For the text-containing cell, return its midpoint in (X, Y) coordinate format. 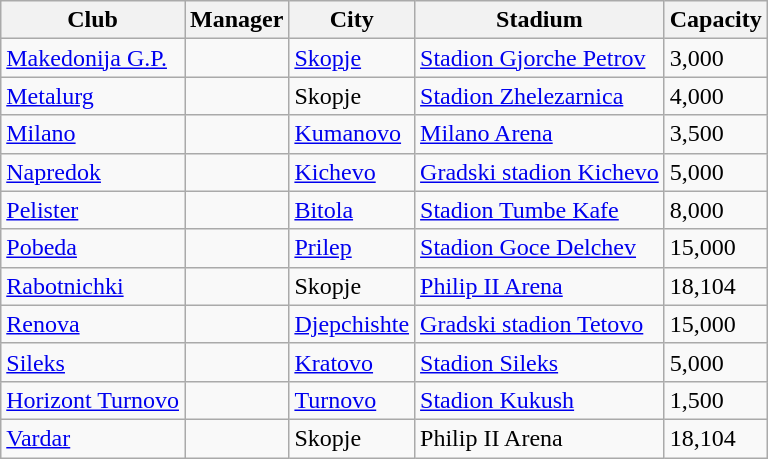
Stadion Zhelezarnica (540, 96)
Kichevo (352, 172)
Renova (93, 324)
Milano (93, 134)
Pobeda (93, 248)
Turnovo (352, 400)
Kumanovo (352, 134)
Stadion Gjorche Petrov (540, 58)
City (352, 20)
Stadion Sileks (540, 362)
Prilep (352, 248)
Djepchishte (352, 324)
Horizont Turnovo (93, 400)
4,000 (716, 96)
Club (93, 20)
Sileks (93, 362)
Milano Arena (540, 134)
Gradski stadion Kichevo (540, 172)
Manager (236, 20)
Pelister (93, 210)
Stadion Kukush (540, 400)
Napredok (93, 172)
Bitola (352, 210)
Stadium (540, 20)
Kratovo (352, 362)
3,500 (716, 134)
8,000 (716, 210)
3,000 (716, 58)
Stadion Tumbe Kafe (540, 210)
Metalurg (93, 96)
Gradski stadion Tetovo (540, 324)
Vardar (93, 438)
Stadion Goce Delchev (540, 248)
Rabotnichki (93, 286)
Makedonija G.P. (93, 58)
1,500 (716, 400)
Capacity (716, 20)
